Provide the [X, Y] coordinate of the cell's center where the given text is located.  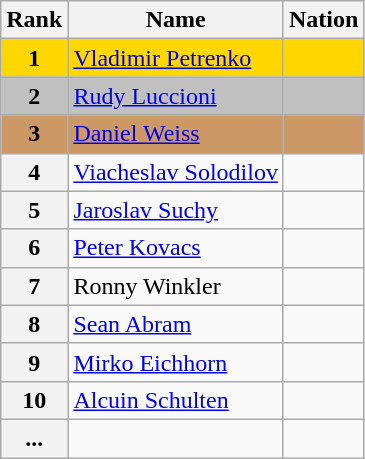
... [34, 438]
Jaroslav Suchy [176, 210]
Mirko Eichhorn [176, 362]
5 [34, 210]
10 [34, 400]
3 [34, 134]
Viacheslav Solodilov [176, 172]
7 [34, 286]
Peter Kovacs [176, 248]
Ronny Winkler [176, 286]
1 [34, 58]
Rank [34, 20]
Name [176, 20]
4 [34, 172]
Rudy Luccioni [176, 96]
Vladimir Petrenko [176, 58]
6 [34, 248]
Nation [323, 20]
2 [34, 96]
Alcuin Schulten [176, 400]
9 [34, 362]
8 [34, 324]
Daniel Weiss [176, 134]
Sean Abram [176, 324]
